Determine the [x, y] coordinate at the center of the cell enclosing the given text.  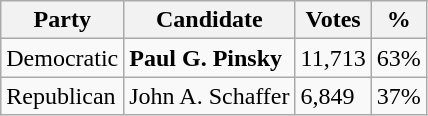
63% [398, 58]
11,713 [333, 58]
37% [398, 96]
% [398, 20]
Democratic [62, 58]
Candidate [210, 20]
Republican [62, 96]
John A. Schaffer [210, 96]
Paul G. Pinsky [210, 58]
Party [62, 20]
Votes [333, 20]
6,849 [333, 96]
